From the cell containing the given text, extract its center point as (x, y) coordinate. 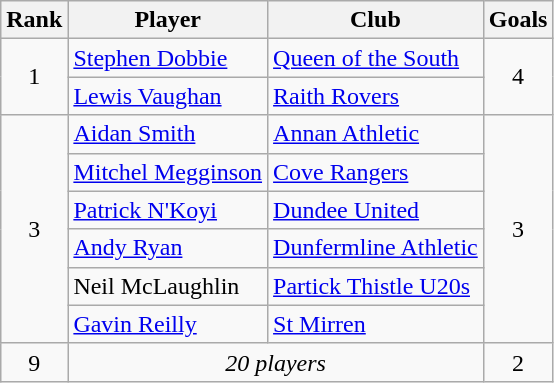
2 (518, 362)
Queen of the South (376, 58)
4 (518, 77)
Annan Athletic (376, 134)
Club (376, 20)
Neil McLaughlin (168, 286)
1 (34, 77)
Andy Ryan (168, 248)
Patrick N'Koyi (168, 210)
Mitchel Megginson (168, 172)
9 (34, 362)
Rank (34, 20)
Lewis Vaughan (168, 96)
St Mirren (376, 324)
Goals (518, 20)
Stephen Dobbie (168, 58)
Dunfermline Athletic (376, 248)
Dundee United (376, 210)
Partick Thistle U20s (376, 286)
Player (168, 20)
Raith Rovers (376, 96)
20 players (276, 362)
Cove Rangers (376, 172)
Aidan Smith (168, 134)
Gavin Reilly (168, 324)
